Pinpoint the cell where the given text exists, returning its [X, Y] midpoint coordinate. 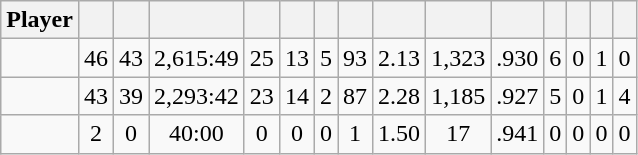
14 [296, 96]
93 [356, 58]
1.50 [400, 134]
.927 [518, 96]
1,323 [458, 58]
2,293:42 [197, 96]
25 [262, 58]
.930 [518, 58]
2,615:49 [197, 58]
.941 [518, 134]
40:00 [197, 134]
2.28 [400, 96]
13 [296, 58]
1,185 [458, 96]
Player [40, 20]
46 [96, 58]
87 [356, 96]
4 [624, 96]
17 [458, 134]
6 [556, 58]
39 [132, 96]
23 [262, 96]
2.13 [400, 58]
